Return the [x, y] coordinate for the center point of the cell that contains the specified text.  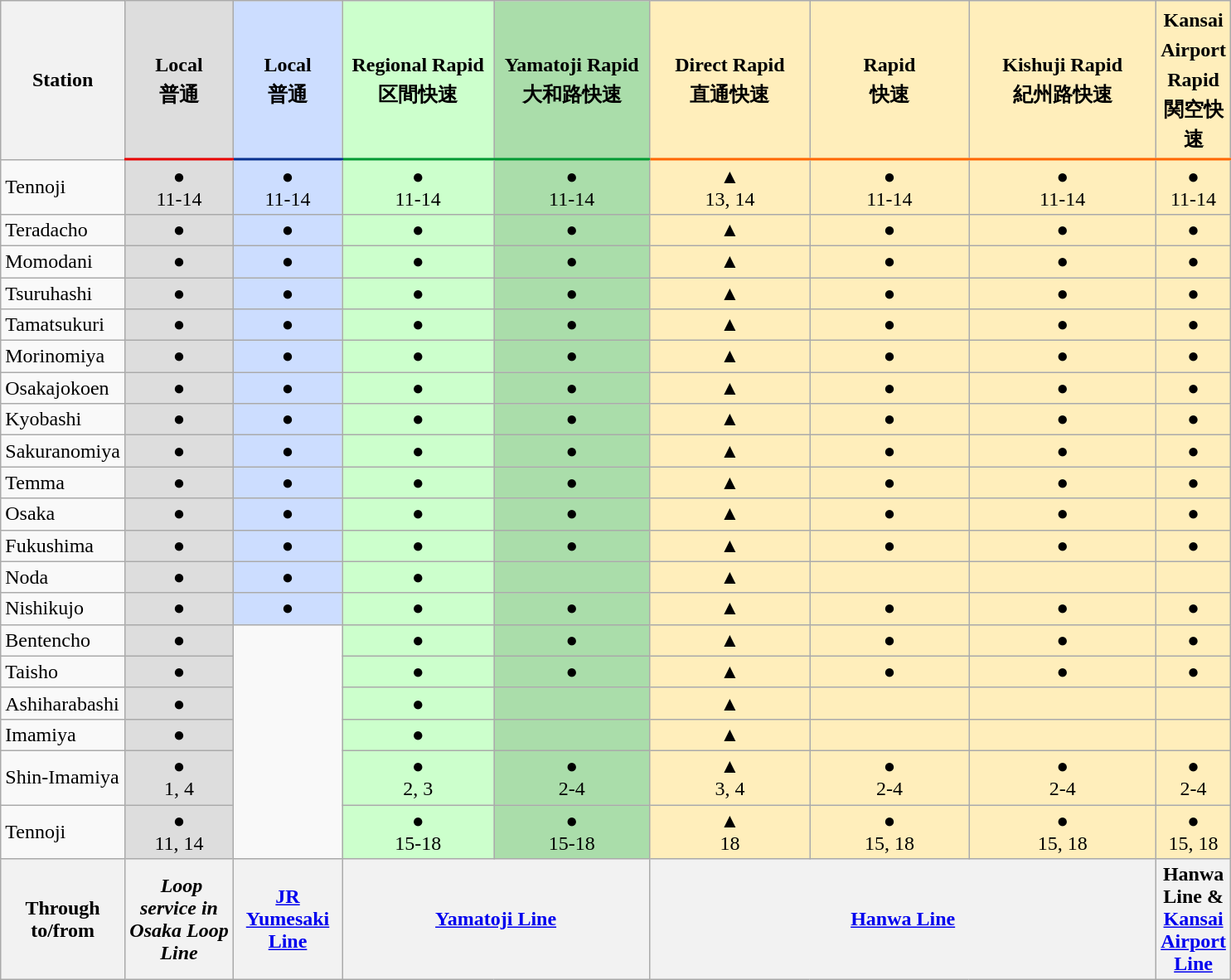
Osaka [63, 514]
Taisho [63, 672]
Hanwa Line &Kansai Airport Line [1194, 919]
Station [63, 80]
Osakajokoen [63, 388]
Sakuranomiya [63, 451]
Regional Rapid区間快速 [418, 80]
Through to/from [63, 919]
●1, 4 [179, 778]
Rapid快速 [889, 80]
JR Yumesaki Line [288, 919]
Loop service in Osaka Loop Line [179, 919]
Yamatoji Line [496, 919]
●2, 3 [418, 778]
▲3, 4 [730, 778]
Kyobashi [63, 420]
Kansai AirportRapid関空快速 [1194, 80]
Hanwa Line [904, 919]
●11, 14 [179, 831]
Yamatoji Rapid大和路快速 [572, 80]
Nishikujo [63, 609]
Tsuruhashi [63, 293]
Tamatsukuri [63, 325]
▲18 [730, 831]
Morinomiya [63, 357]
Noda [63, 577]
Fukushima [63, 546]
Direct Rapid直通快速 [730, 80]
Teradacho [63, 230]
Kishuji Rapid紀州路快速 [1063, 80]
Momodani [63, 261]
▲13, 14 [730, 187]
Bentencho [63, 640]
Shin-Imamiya [63, 778]
Temma [63, 483]
Ashiharabashi [63, 703]
Imamiya [63, 735]
